Find where the given text appears and provide that cell's center as [X, Y] coordinate. 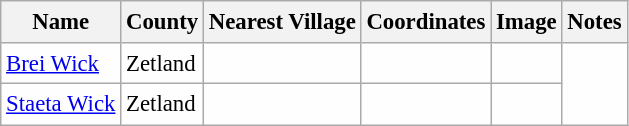
County [162, 22]
Nearest Village [282, 22]
Notes [594, 22]
Staeta Wick [61, 104]
Image [526, 22]
Brei Wick [61, 62]
Coordinates [426, 22]
Name [61, 22]
